Capture the cell that displays the provided text and extract its [x, y] central coordinate. 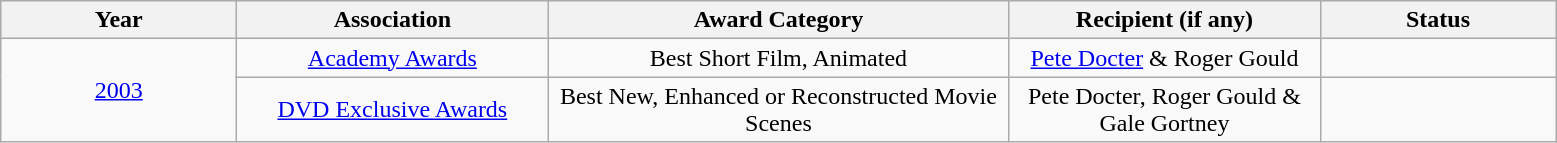
DVD Exclusive Awards [392, 110]
Association [392, 20]
Year [119, 20]
Best New, Enhanced or Reconstructed Movie Scenes [778, 110]
Academy Awards [392, 58]
Best Short Film, Animated [778, 58]
Recipient (if any) [1164, 20]
2003 [119, 90]
Pete Docter & Roger Gould [1164, 58]
Status [1438, 20]
Award Category [778, 20]
Pete Docter, Roger Gould & Gale Gortney [1164, 110]
